From the cell containing the given text, extract its center point as [X, Y] coordinate. 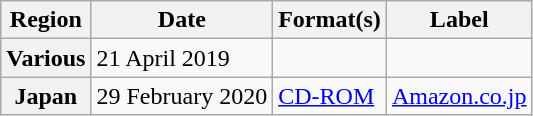
Various [46, 58]
Label [459, 20]
Region [46, 20]
Japan [46, 96]
Format(s) [330, 20]
29 February 2020 [182, 96]
21 April 2019 [182, 58]
Date [182, 20]
Amazon.co.jp [459, 96]
CD-ROM [330, 96]
